Find where the given text appears and provide that cell's center as (X, Y) coordinate. 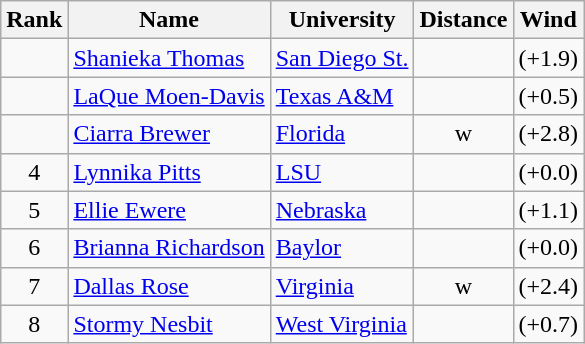
University (342, 20)
Dallas Rose (169, 286)
Distance (464, 20)
West Virginia (342, 324)
LaQue Moen-Davis (169, 96)
Baylor (342, 248)
Stormy Nesbit (169, 324)
Rank (34, 20)
8 (34, 324)
5 (34, 210)
(+2.8) (548, 134)
Ciarra Brewer (169, 134)
(+2.4) (548, 286)
Name (169, 20)
(+0.7) (548, 324)
(+0.5) (548, 96)
Shanieka Thomas (169, 58)
Brianna Richardson (169, 248)
4 (34, 172)
Virginia (342, 286)
Ellie Ewere (169, 210)
Florida (342, 134)
6 (34, 248)
Wind (548, 20)
Texas A&M (342, 96)
Lynnika Pitts (169, 172)
LSU (342, 172)
Nebraska (342, 210)
7 (34, 286)
(+1.1) (548, 210)
(+1.9) (548, 58)
San Diego St. (342, 58)
